Output the (X, Y) coordinate of the center of the cell containing the given text.  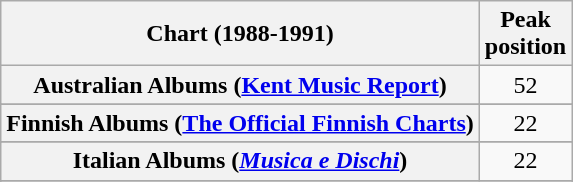
52 (525, 85)
Finnish Albums (The Official Finnish Charts) (240, 123)
Chart (1988-1991) (240, 34)
Italian Albums (Musica e Dischi) (240, 161)
Australian Albums (Kent Music Report) (240, 85)
Peakposition (525, 34)
